Provide the [X, Y] coordinate of the cell's center where the given text is located.  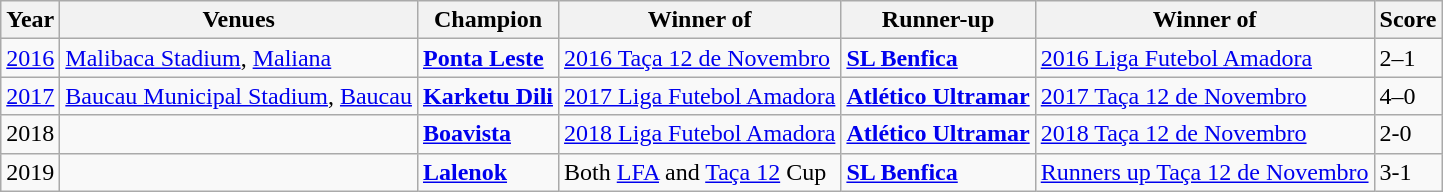
Year [30, 20]
Malibaca Stadium, Maliana [239, 58]
2–1 [1408, 58]
3-1 [1408, 172]
Ponta Leste [488, 58]
4–0 [1408, 96]
Boavista [488, 134]
2016 Taça 12 de Novembro [700, 58]
Score [1408, 20]
2-0 [1408, 134]
2016 Liga Futebol Amadora [1204, 58]
Baucau Municipal Stadium, Baucau [239, 96]
2017 [30, 96]
2018 Liga Futebol Amadora [700, 134]
2016 [30, 58]
Karketu Dili [488, 96]
2018 Taça 12 de Novembro [1204, 134]
2019 [30, 172]
Runners up Taça 12 de Novembro [1204, 172]
Runner-up [938, 20]
2017 Taça 12 de Novembro [1204, 96]
2017 Liga Futebol Amadora [700, 96]
Both LFA and Taça 12 Cup [700, 172]
2018 [30, 134]
Champion [488, 20]
Venues [239, 20]
Lalenok [488, 172]
